Search for the cell housing the specified text and yield its [X, Y] center coordinate. 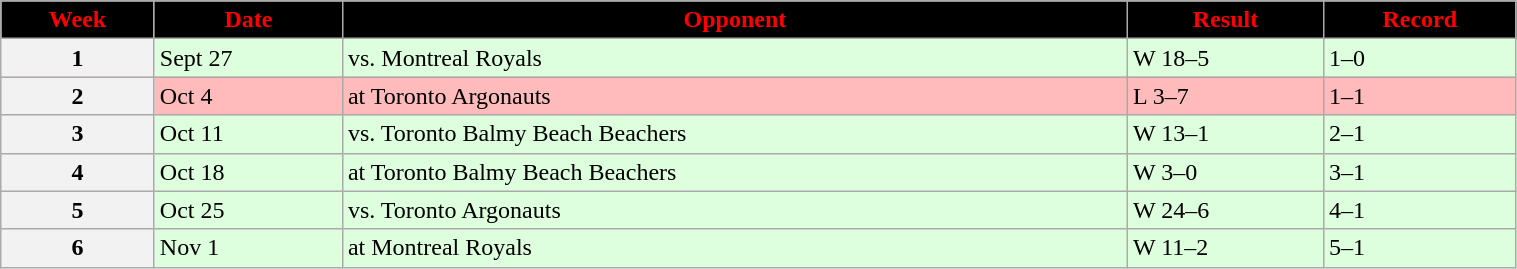
6 [78, 248]
Oct 25 [248, 210]
Nov 1 [248, 248]
1 [78, 58]
4 [78, 172]
Date [248, 20]
Week [78, 20]
W 3–0 [1225, 172]
Record [1420, 20]
W 13–1 [1225, 134]
4–1 [1420, 210]
W 11–2 [1225, 248]
5 [78, 210]
W 18–5 [1225, 58]
1–0 [1420, 58]
2–1 [1420, 134]
L 3–7 [1225, 96]
Oct 4 [248, 96]
at Toronto Argonauts [734, 96]
vs. Toronto Balmy Beach Beachers [734, 134]
vs. Montreal Royals [734, 58]
Oct 18 [248, 172]
1–1 [1420, 96]
at Montreal Royals [734, 248]
vs. Toronto Argonauts [734, 210]
Result [1225, 20]
at Toronto Balmy Beach Beachers [734, 172]
W 24–6 [1225, 210]
Oct 11 [248, 134]
Sept 27 [248, 58]
3 [78, 134]
5–1 [1420, 248]
Opponent [734, 20]
3–1 [1420, 172]
2 [78, 96]
